Output the (X, Y) coordinate of the center of the cell containing the given text.  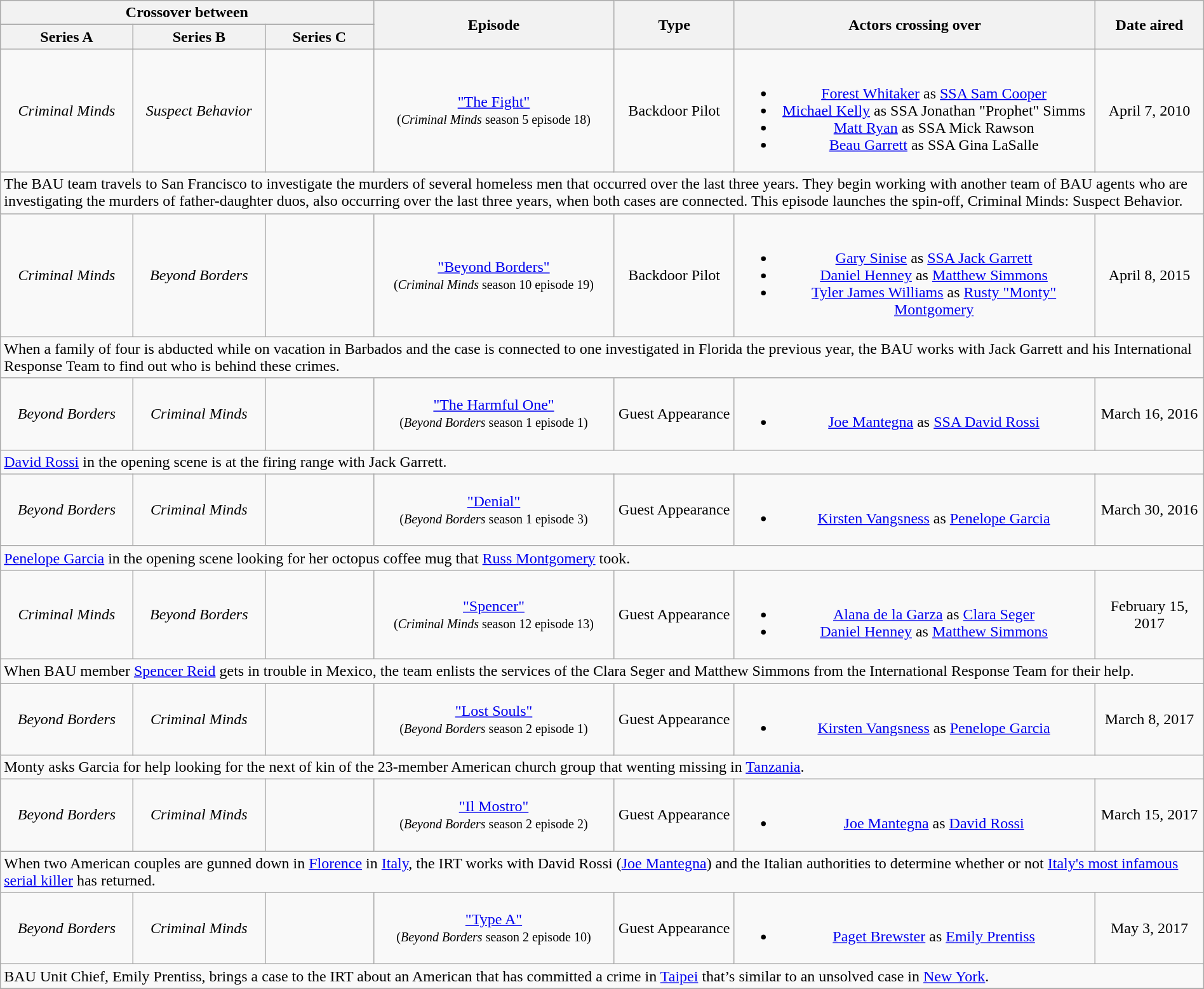
Episode (494, 25)
Alana de la Garza as Clara SegerDaniel Henney as Matthew Simmons (914, 614)
Series B (199, 37)
Actors crossing over (914, 25)
April 7, 2010 (1149, 111)
Monty asks Garcia for help looking for the next of kin of the 23-member American church group that wenting missing in Tanzania. (602, 767)
"Denial"(Beyond Borders season 1 episode 3) (494, 509)
"Type A"(Beyond Borders season 2 episode 10) (494, 929)
March 8, 2017 (1149, 719)
March 30, 2016 (1149, 509)
Penelope Garcia in the opening scene looking for her octopus coffee mug that Russ Montgomery took. (602, 558)
Series C (319, 37)
Date aired (1149, 25)
David Rossi in the opening scene is at the firing range with Jack Garrett. (602, 462)
"Il Mostro"(Beyond Borders season 2 episode 2) (494, 816)
"The Harmful One"(Beyond Borders season 1 episode 1) (494, 414)
Series A (67, 37)
Joe Mantegna as David Rossi (914, 816)
Forest Whitaker as SSA Sam CooperMichael Kelly as SSA Jonathan "Prophet" SimmsMatt Ryan as SSA Mick RawsonBeau Garrett as SSA Gina LaSalle (914, 111)
Paget Brewster as Emily Prentiss (914, 929)
"The Fight"(Criminal Minds season 5 episode 18) (494, 111)
February 15, 2017 (1149, 614)
May 3, 2017 (1149, 929)
March 16, 2016 (1149, 414)
Type (674, 25)
"Lost Souls"(Beyond Borders season 2 episode 1) (494, 719)
Crossover between (187, 13)
Joe Mantegna as SSA David Rossi (914, 414)
"Beyond Borders"(Criminal Minds season 10 episode 19) (494, 275)
"Spencer"(Criminal Minds season 12 episode 13) (494, 614)
March 15, 2017 (1149, 816)
April 8, 2015 (1149, 275)
Suspect Behavior (199, 111)
Gary Sinise as SSA Jack GarrettDaniel Henney as Matthew SimmonsTyler James Williams as Rusty "Monty" Montgomery (914, 275)
